Capture the cell that displays the provided text and extract its (X, Y) central coordinate. 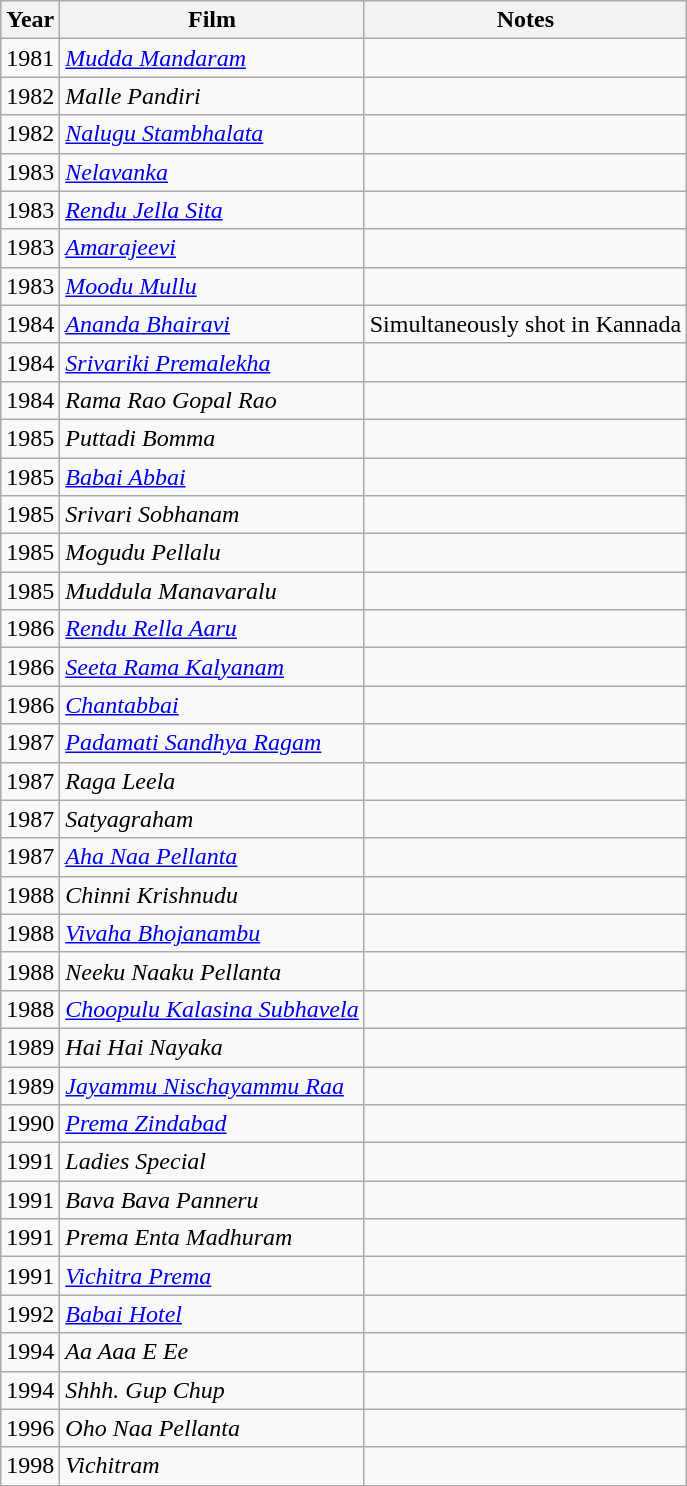
Prema Enta Madhuram (212, 1238)
Raga Leela (212, 781)
Babai Hotel (212, 1314)
Film (212, 20)
Seeta Rama Kalyanam (212, 667)
Ladies Special (212, 1162)
Neeku Naaku Pellanta (212, 971)
Rendu Rella Aaru (212, 629)
Bava Bava Panneru (212, 1200)
Malle Pandiri (212, 96)
Vichitram (212, 1466)
1981 (30, 58)
Srivari Sobhanam (212, 515)
Amarajeevi (212, 248)
Rendu Jella Sita (212, 210)
Moodu Mullu (212, 286)
Vivaha Bhojanambu (212, 933)
Babai Abbai (212, 477)
Aha Naa Pellanta (212, 857)
Year (30, 20)
Simultaneously shot in Kannada (525, 324)
Shhh. Gup Chup (212, 1390)
Vichitra Prema (212, 1276)
1990 (30, 1124)
Ananda Bhairavi (212, 324)
Mogudu Pellalu (212, 553)
Prema Zindabad (212, 1124)
Hai Hai Nayaka (212, 1047)
Nalugu Stambhalata (212, 134)
Nelavanka (212, 172)
1992 (30, 1314)
Mudda Mandaram (212, 58)
Chinni Krishnudu (212, 895)
Choopulu Kalasina Subhavela (212, 1009)
Padamati Sandhya Ragam (212, 743)
Puttadi Bomma (212, 438)
Srivariki Premalekha (212, 362)
Satyagraham (212, 819)
1998 (30, 1466)
Muddula Manavaralu (212, 591)
Chantabbai (212, 705)
Notes (525, 20)
1996 (30, 1428)
Jayammu Nischayammu Raa (212, 1085)
Rama Rao Gopal Rao (212, 400)
Oho Naa Pellanta (212, 1428)
Aa Aaa E Ee (212, 1352)
